From the cell containing the given text, extract its center point as [X, Y] coordinate. 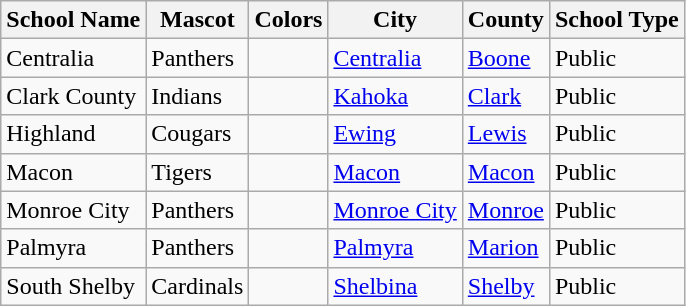
Highland [74, 134]
Shelby [506, 286]
South Shelby [74, 286]
School Type [616, 20]
Mascot [198, 20]
Kahoka [395, 96]
School Name [74, 20]
Ewing [395, 134]
Lewis [506, 134]
Shelbina [395, 286]
Colors [288, 20]
Boone [506, 58]
City [395, 20]
Monroe [506, 210]
Cougars [198, 134]
Clark [506, 96]
Tigers [198, 172]
Indians [198, 96]
County [506, 20]
Clark County [74, 96]
Cardinals [198, 286]
Marion [506, 248]
